Search for the cell housing the specified text and yield its (x, y) center coordinate. 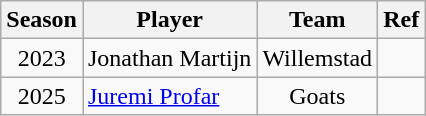
Juremi Profar (169, 96)
Goats (318, 96)
Team (318, 20)
Ref (402, 20)
Player (169, 20)
Willemstad (318, 58)
2023 (42, 58)
2025 (42, 96)
Jonathan Martijn (169, 58)
Season (42, 20)
